For the text-containing cell, return its midpoint in (x, y) coordinate format. 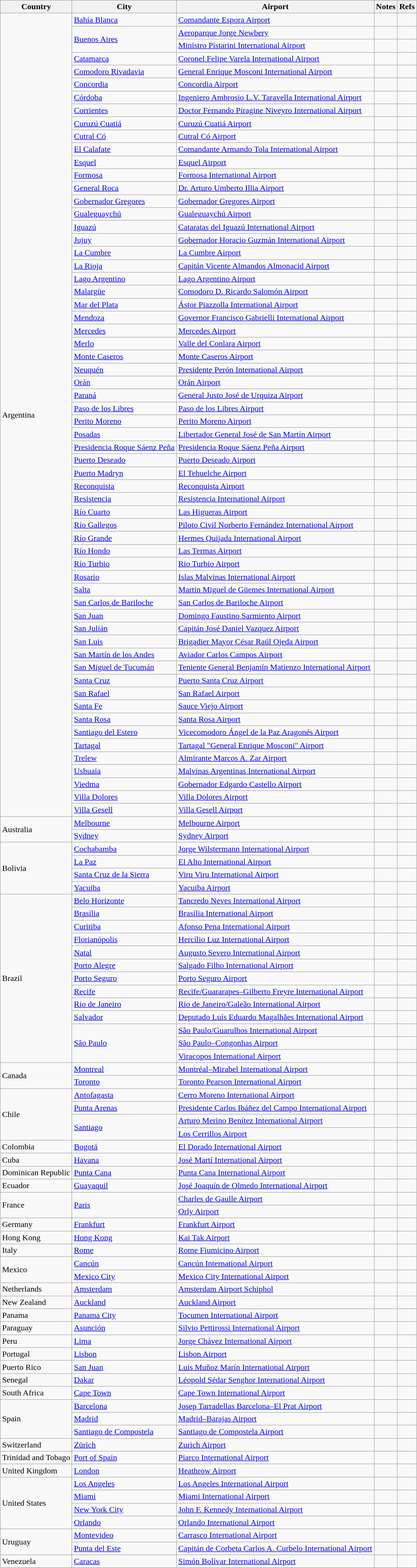
Kai Tak Airport (275, 1238)
Yacuiba Airport (275, 888)
Hermes Quijada International Airport (275, 538)
Guayaquil (124, 1185)
Spain (36, 1419)
Santa Cruz (124, 680)
San Carlos de Bariloche (124, 603)
Montreal (124, 1069)
Gualeguaychú (124, 214)
São Paulo/Guarulhos International Airport (275, 1030)
Port of Spain (124, 1458)
Switzerland (36, 1445)
United Kingdom (36, 1471)
Léopold Sédar Senghor International Airport (275, 1380)
Santa Fe (124, 706)
Santa Rosa (124, 719)
Rio de Janeiro/Galeão International Airport (275, 1004)
Dominican Republic (36, 1173)
Rome (124, 1250)
Chile (36, 1114)
Orán (124, 383)
Yacuiba (124, 888)
Santiago de Compostela (124, 1432)
Rio de Janeiro (124, 1004)
Resistencia International Airport (275, 499)
Capitán Vicente Almandos Almonacid Airport (275, 266)
Gualeguaychú Airport (275, 214)
José Martí International Airport (275, 1160)
Viedma (124, 784)
Santiago del Estero (124, 732)
Cancún International Airport (275, 1263)
Orlando International Airport (275, 1522)
Aeroparque Jorge Newbery (275, 33)
Cuba (36, 1160)
Frankfurt Airport (275, 1225)
Villa Dolores (124, 797)
Amsterdam (124, 1289)
Los Angeles International Airport (275, 1484)
Capitán José Daniel Vazquez Airport (275, 629)
Recife/Guararapes–Gilberto Freyre International Airport (275, 991)
Belo Horizonte (124, 901)
Piarco International Airport (275, 1458)
Santiago de Compostela Airport (275, 1432)
Netherlands (36, 1289)
Vicecomodoro Ángel de la Paz Aragonés Airport (275, 732)
Posadas (124, 434)
Heathrow Airport (275, 1471)
Lago Argentino (124, 279)
San Rafael (124, 693)
Santa Rosa Airport (275, 719)
Lima (124, 1341)
Puerto Deseado (124, 460)
Monte Caseros (124, 356)
Villa Gesell (124, 810)
San Julián (124, 629)
Concordia Airport (275, 84)
Paso de los Libres (124, 408)
Curitiba (124, 926)
San Carlos de Bariloche Airport (275, 603)
United States (36, 1503)
Mercedes (124, 330)
Presidente Carlos Ibáñez del Campo International Airport (275, 1108)
Río Hondo (124, 551)
Sydney (124, 836)
Brasília (124, 914)
Reconquista (124, 486)
Cataratas del Iguazú International Airport (275, 227)
Cape Town (124, 1393)
Los Angeles (124, 1484)
Mar del Plata (124, 305)
Curuzú Cuatiá (124, 123)
Mexico City International Airport (275, 1276)
Auckland Airport (275, 1302)
Hercílio Luz International Airport (275, 939)
El Tehuelche Airport (275, 473)
Gobernador Gregores Airport (275, 201)
Arturo Merino Benítez International Airport (275, 1121)
Lisbon Airport (275, 1354)
Formosa International Airport (275, 175)
Miami (124, 1497)
El Dorado International Airport (275, 1147)
Puerto Deseado Airport (275, 460)
Libertador General José de San Martín Airport (275, 434)
Panama (36, 1315)
Río Turbio (124, 564)
La Cumbre (124, 253)
Piloto Civil Norberto Fernández International Airport (275, 525)
Orly Airport (275, 1212)
Uruguay (36, 1542)
Teniente General Benjamín Matienzo International Airport (275, 667)
Comodoro D. Ricardo Salomón Airport (275, 292)
São Paulo (124, 1043)
Jorge Wilstermann International Airport (275, 849)
Aviador Carlos Campos Airport (275, 654)
Río Grande (124, 538)
Salta (124, 590)
Augusto Severo International Airport (275, 952)
Puerto Santa Cruz Airport (275, 680)
La Cumbre Airport (275, 253)
Melbourne Airport (275, 823)
London (124, 1471)
Ministro Pistarini International Airport (275, 46)
Perito Moreno Airport (275, 421)
El Alto International Airport (275, 862)
Sauce Viejo Airport (275, 706)
Santa Cruz de la Sierra (124, 875)
Puerto Rico (36, 1367)
Havana (124, 1160)
Jorge Chávez International Airport (275, 1341)
El Calafate (124, 149)
Cancún (124, 1263)
Airport (275, 7)
Charles de Gaulle Airport (275, 1198)
Ecuador (36, 1185)
Paris (124, 1205)
Domingo Faustino Sarmiento Airport (275, 616)
Gobernador Horacio Guzmán International Airport (275, 240)
Cutral Có (124, 136)
Jujuy (124, 240)
Montevideo (124, 1535)
Comandante Armando Tola International Airport (275, 149)
Bolivia (36, 868)
Colombia (36, 1147)
Dr. Arturo Umberto Illia Airport (275, 188)
Presidencia Roque Sáenz Peña Airport (275, 447)
Buenos Aires (124, 39)
South Africa (36, 1393)
Deputado Luís Eduardo Magalhães International Airport (275, 1017)
Comodoro Rivadavia (124, 71)
Martín Miguel de Güemes International Airport (275, 590)
Punta Cana (124, 1173)
Argentina (36, 415)
Perito Moreno (124, 421)
Las Termas Airport (275, 551)
Brigadier Mayor César Raúl Ojeda Airport (275, 642)
Mexico (36, 1270)
Auckland (124, 1302)
Canada (36, 1076)
Córdoba (124, 97)
Villa Dolores Airport (275, 797)
Doctor Fernando Piragine Niveyro International Airport (275, 110)
Porto Seguro Airport (275, 978)
City (124, 7)
Toronto Pearson International Airport (275, 1082)
Barcelona (124, 1406)
Ushuaia (124, 771)
Esquel (124, 162)
Country (36, 7)
General Roca (124, 188)
Bahía Blanca (124, 20)
Lisbon (124, 1354)
Presidencia Roque Sáenz Peña (124, 447)
Coronel Felipe Varela International Airport (275, 59)
Neuquén (124, 369)
Bogotá (124, 1147)
Porto Seguro (124, 978)
Salgado Filho International Airport (275, 965)
Amsterdam Airport Schiphol (275, 1289)
Malvinas Argentinas International Airport (275, 771)
Panama City (124, 1315)
New Zealand (36, 1302)
Cape Town International Airport (275, 1393)
Concordia (124, 84)
Gobernador Gregores (124, 201)
Antofagasta (124, 1095)
Madrid–Barajas Airport (275, 1419)
Punta del Este (124, 1548)
Germany (36, 1225)
San Rafael Airport (275, 693)
Dakar (124, 1380)
San Luis (124, 642)
Cutral Có Airport (275, 136)
France (36, 1205)
Resistencia (124, 499)
Luis Muñoz Marín International Airport (275, 1367)
Paraná (124, 395)
Montréal–Mirabel International Airport (275, 1069)
Asunción (124, 1328)
Carrasco International Airport (275, 1535)
Cerro Moreno International Airport (275, 1095)
Natal (124, 952)
Tartagal "General Enrique Mosconi" Airport (275, 745)
Rosario (124, 577)
Puerto Madryn (124, 473)
Gobernador Edgardo Castello Airport (275, 784)
Punta Arenas (124, 1108)
Monte Caseros Airport (275, 356)
Porto Alegre (124, 965)
Mendoza (124, 318)
Valle del Conlara Airport (275, 343)
Recife (124, 991)
Zurich Airport (275, 1445)
Madrid (124, 1419)
Australia (36, 829)
Tancredo Neves International Airport (275, 901)
Governor Francisco Gabrielli International Airport (275, 318)
Notes (386, 7)
Los Cerrillos Airport (275, 1134)
San Martín de los Andes (124, 654)
Merlo (124, 343)
Peru (36, 1341)
Malargüe (124, 292)
Brazil (36, 978)
São Paulo–Congonhas Airport (275, 1043)
Las Higueras Airport (275, 512)
Comandante Espora Airport (275, 20)
La Rioja (124, 266)
Mercedes Airport (275, 330)
Rome Fiumicino Airport (275, 1250)
Cochabamba (124, 849)
Paso de los Libres Airport (275, 408)
Ástor Piazzolla International Airport (275, 305)
General Justo José de Urquiza Airport (275, 395)
Toronto (124, 1082)
Portugal (36, 1354)
Simón Bolívar International Airport (275, 1561)
Salvador (124, 1017)
Capitán de Corbeta Carlos A. Curbelo International Airport (275, 1548)
Río Gallegos (124, 525)
Melbourne (124, 823)
Afonso Pena International Airport (275, 926)
Reconquista Airport (275, 486)
Venezuela (36, 1561)
Rio Turbio Airport (275, 564)
Punta Cana International Airport (275, 1173)
Viracopos International Airport (275, 1056)
Paraguay (36, 1328)
Santiago (124, 1127)
Sydney Airport (275, 836)
Miami International Airport (275, 1497)
Brasília International Airport (275, 914)
Viru Viru International Airport (275, 875)
Formosa (124, 175)
Catamarca (124, 59)
San Miguel de Tucumán (124, 667)
La Paz (124, 862)
Refs (407, 7)
New York City (124, 1509)
Silvio Pettirossi International Airport (275, 1328)
Trinidad and Tobago (36, 1458)
Islas Malvinas International Airport (275, 577)
Corrientes (124, 110)
Orán Airport (275, 383)
Florianópolis (124, 939)
Presidente Perón International Airport (275, 369)
Río Cuarto (124, 512)
Orlando (124, 1522)
Curuzú Cuatiá Airport (275, 123)
Frankfurt (124, 1225)
Iguazú (124, 227)
Tocumen International Airport (275, 1315)
Zürich (124, 1445)
Josep Tarradellas Barcelona–El Prat Airport (275, 1406)
Esquel Airport (275, 162)
José Joaquín de Olmedo International Airport (275, 1185)
Tartagal (124, 745)
Caracas (124, 1561)
Villa Gesell Airport (275, 810)
Senegal (36, 1380)
Almirante Marcos A. Zar Airport (275, 758)
Mexico City (124, 1276)
Italy (36, 1250)
Lago Argentino Airport (275, 279)
General Enrique Mosconi International Airport (275, 71)
Ingeniero Ambrosio L.V. Taravella International Airport (275, 97)
John F. Kennedy International Airport (275, 1509)
Trelew (124, 758)
